Return the [x, y] coordinate for the center point of the cell that contains the specified text.  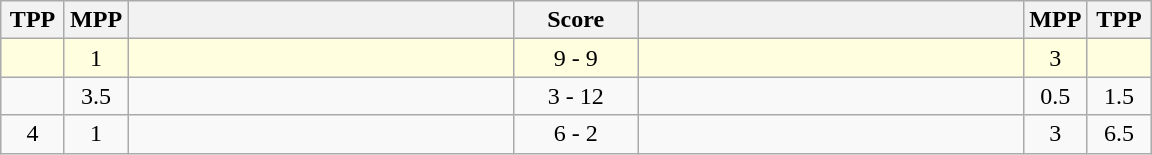
3.5 [96, 96]
6 - 2 [576, 134]
6.5 [1119, 134]
1.5 [1119, 96]
4 [33, 134]
9 - 9 [576, 58]
3 - 12 [576, 96]
Score [576, 20]
0.5 [1056, 96]
